Locate the cell with the specified text and output its [X, Y] center coordinate. 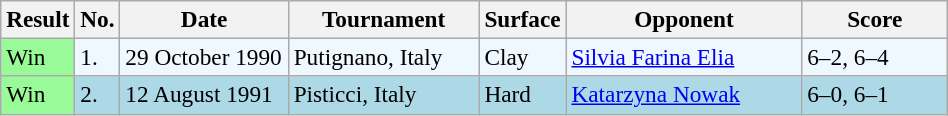
Hard [522, 95]
29 October 1990 [204, 57]
Tournament [384, 19]
Date [204, 19]
Putignano, Italy [384, 57]
6–0, 6–1 [875, 95]
Opponent [684, 19]
6–2, 6–4 [875, 57]
Result [38, 19]
12 August 1991 [204, 95]
2. [98, 95]
Silvia Farina Elia [684, 57]
Clay [522, 57]
Surface [522, 19]
Score [875, 19]
Katarzyna Nowak [684, 95]
No. [98, 19]
1. [98, 57]
Pisticci, Italy [384, 95]
